Output the [x, y] coordinate of the center of the cell containing the given text.  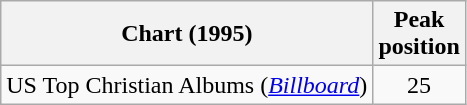
US Top Christian Albums (Billboard) [187, 85]
Peakposition [419, 34]
25 [419, 85]
Chart (1995) [187, 34]
